Locate the cell with the specified text and output its [x, y] center coordinate. 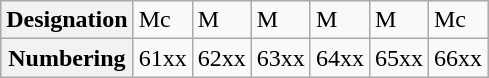
63xx [280, 58]
62xx [222, 58]
Designation [67, 20]
64xx [340, 58]
Numbering [67, 58]
61xx [162, 58]
65xx [398, 58]
66xx [458, 58]
